Scan for the cell matching the given text and deliver its [x, y] coordinate at center. 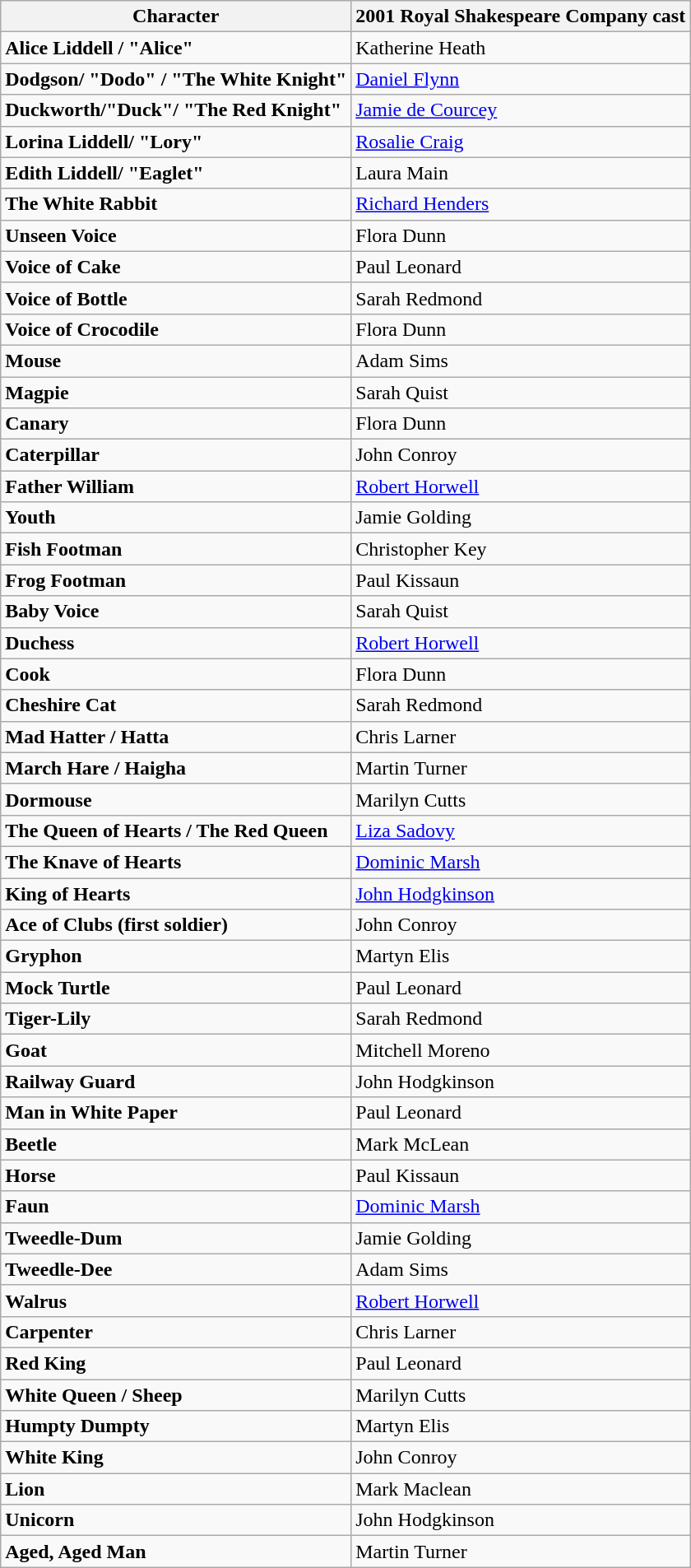
Cheshire Cat [176, 705]
Richard Henders [521, 204]
Beetle [176, 1144]
Alice Liddell / "Alice" [176, 48]
White Queen / Sheep [176, 1395]
Mark Maclean [521, 1489]
Magpie [176, 393]
Fish Footman [176, 549]
Youth [176, 518]
Mark McLean [521, 1144]
Lorina Liddell/ "Lory" [176, 142]
Canary [176, 424]
Character [176, 16]
Tiger-Lily [176, 1019]
Walrus [176, 1300]
Caterpillar [176, 455]
Carpenter [176, 1332]
The Queen of Hearts / The Red Queen [176, 831]
Edith Liddell/ "Eaglet" [176, 173]
Jamie de Courcey [521, 110]
Red King [176, 1363]
Katherine Heath [521, 48]
Ace of Clubs (first soldier) [176, 925]
Mock Turtle [176, 988]
Liza Sadovy [521, 831]
Voice of Cake [176, 267]
Man in White Paper [176, 1113]
Dormouse [176, 799]
Faun [176, 1207]
Rosalie Craig [521, 142]
2001 Royal Shakespeare Company cast [521, 16]
Humpty Dumpty [176, 1426]
White King [176, 1458]
Aged, Aged Man [176, 1552]
Voice of Bottle [176, 298]
Gryphon [176, 956]
Unseen Voice [176, 235]
Tweedle-Dee [176, 1269]
The White Rabbit [176, 204]
Laura Main [521, 173]
Mouse [176, 361]
Father William [176, 486]
King of Hearts [176, 893]
Baby Voice [176, 612]
Frog Footman [176, 580]
Christopher Key [521, 549]
Horse [176, 1175]
Mad Hatter / Hatta [176, 737]
Cook [176, 674]
Dodgson/ "Dodo" / "The White Knight" [176, 79]
Daniel Flynn [521, 79]
Railway Guard [176, 1082]
Unicorn [176, 1520]
Lion [176, 1489]
Voice of Crocodile [176, 329]
Goat [176, 1050]
Tweedle-Dum [176, 1238]
March Hare / Haigha [176, 768]
The Knave of Hearts [176, 862]
Duckworth/"Duck"/ "The Red Knight" [176, 110]
Duchess [176, 643]
Mitchell Moreno [521, 1050]
